Find where the given text appears and provide that cell's center as [X, Y] coordinate. 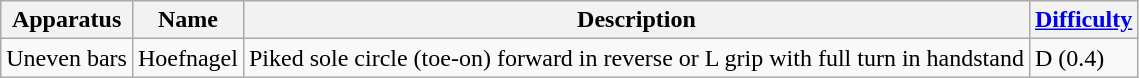
Hoefnagel [188, 58]
Uneven bars [67, 58]
D (0.4) [1083, 58]
Description [636, 20]
Apparatus [67, 20]
Piked sole circle (toe-on) forward in reverse or L grip with full turn in handstand [636, 58]
Name [188, 20]
Difficulty [1083, 20]
